Scan for the cell matching the given text and deliver its (x, y) coordinate at center. 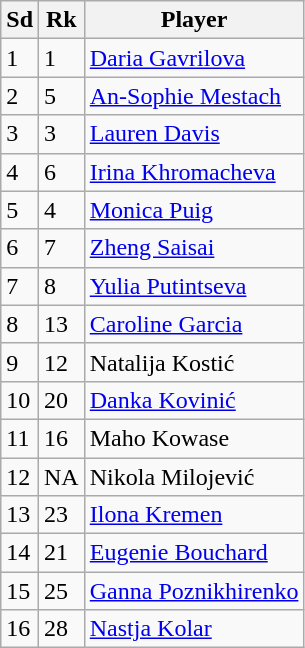
Player (194, 20)
Ilona Kremen (194, 515)
Zheng Saisai (194, 248)
Monica Puig (194, 210)
20 (62, 400)
14 (20, 553)
Lauren Davis (194, 134)
Irina Khromacheva (194, 172)
Maho Kowase (194, 438)
Daria Gavrilova (194, 58)
Rk (62, 20)
NA (62, 477)
9 (20, 362)
Yulia Putintseva (194, 286)
Danka Kovinić (194, 400)
Eugenie Bouchard (194, 553)
10 (20, 400)
25 (62, 591)
15 (20, 591)
Sd (20, 20)
23 (62, 515)
28 (62, 629)
21 (62, 553)
Ganna Poznikhirenko (194, 591)
11 (20, 438)
Nikola Milojević (194, 477)
2 (20, 96)
An-Sophie Mestach (194, 96)
Caroline Garcia (194, 324)
Nastja Kolar (194, 629)
Natalija Kostić (194, 362)
